Find where the given text appears and provide that cell's center as [X, Y] coordinate. 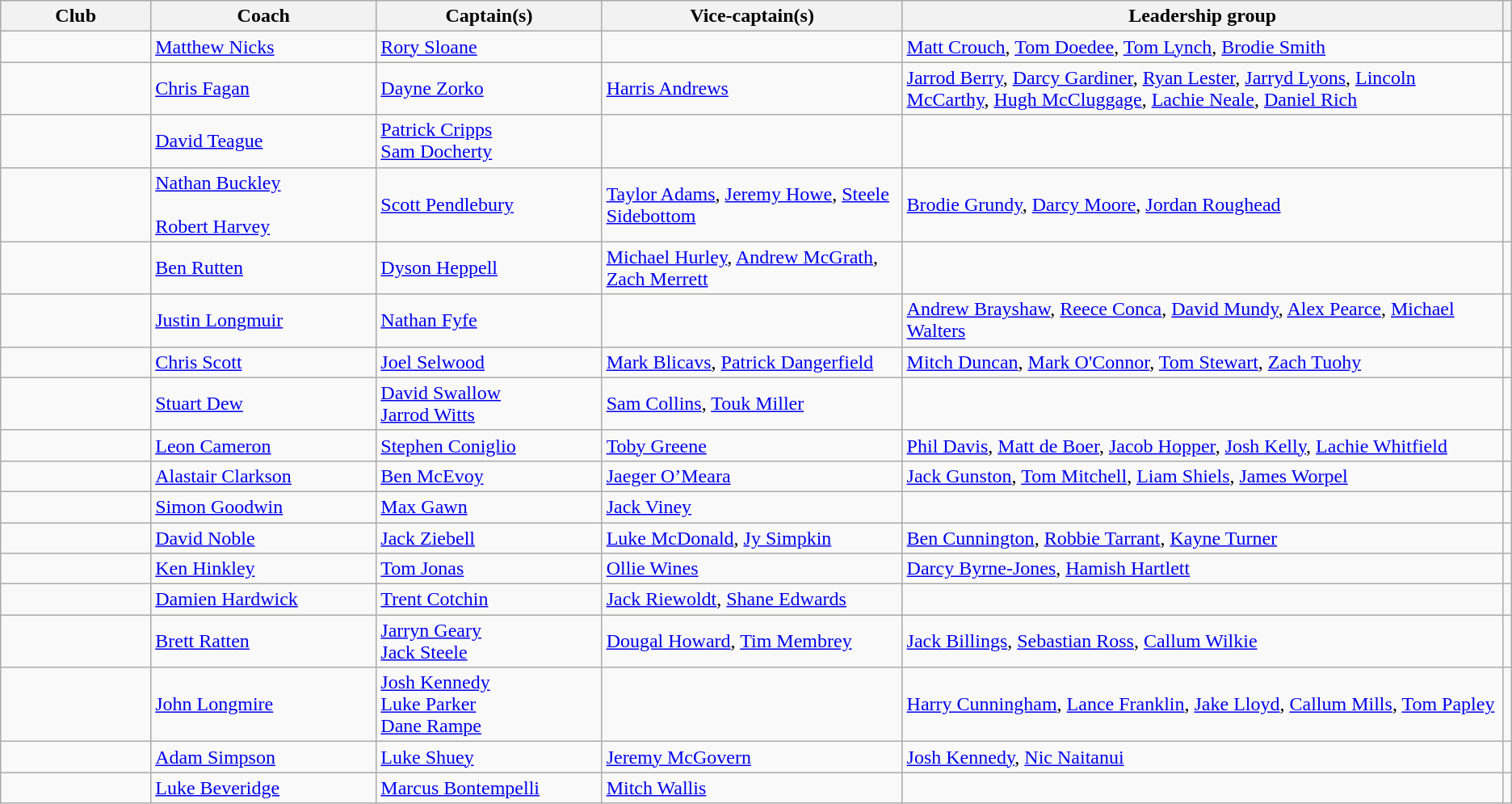
Sam Collins, Touk Miller [752, 404]
Mark Blicavs, Patrick Dangerfield [752, 362]
Scott Pendlebury [489, 204]
Leadership group [1202, 16]
Jack Ziebell [489, 537]
Marcus Bontempelli [489, 788]
Luke Shuey [489, 757]
Jack Viney [752, 507]
Jack Gunston, Tom Mitchell, Liam Shiels, James Worpel [1202, 476]
Joel Selwood [489, 362]
Jeremy McGovern [752, 757]
John Longmire [263, 705]
Stuart Dew [263, 404]
Luke Beveridge [263, 788]
Jarrod Berry, Darcy Gardiner, Ryan Lester, Jarryd Lyons, Lincoln McCarthy, Hugh McCluggage, Lachie Neale, Daniel Rich [1202, 89]
Adam Simpson [263, 757]
Ben Rutten [263, 268]
Ollie Wines [752, 569]
Mitch Wallis [752, 788]
Simon Goodwin [263, 507]
Dayne Zorko [489, 89]
Jack Riewoldt, Shane Edwards [752, 600]
Trent Cotchin [489, 600]
Stephen Coniglio [489, 445]
Ben Cunnington, Robbie Tarrant, Kayne Turner [1202, 537]
Mitch Duncan, Mark O'Connor, Tom Stewart, Zach Tuohy [1202, 362]
Ben McEvoy [489, 476]
Club [76, 16]
Ken Hinkley [263, 569]
Rory Sloane [489, 47]
Patrick CrippsSam Docherty [489, 141]
Chris Scott [263, 362]
David Teague [263, 141]
Toby Greene [752, 445]
Jack Billings, Sebastian Ross, Callum Wilkie [1202, 642]
Nathan BuckleyRobert Harvey [263, 204]
David SwallowJarrod Witts [489, 404]
Matthew Nicks [263, 47]
Harry Cunningham, Lance Franklin, Jake Lloyd, Callum Mills, Tom Papley [1202, 705]
Harris Andrews [752, 89]
Brodie Grundy, Darcy Moore, Jordan Roughead [1202, 204]
Michael Hurley, Andrew McGrath, Zach Merrett [752, 268]
Damien Hardwick [263, 600]
Josh KennedyLuke ParkerDane Rampe [489, 705]
Luke McDonald, Jy Simpkin [752, 537]
Nathan Fyfe [489, 320]
Coach [263, 16]
Max Gawn [489, 507]
Darcy Byrne-Jones, Hamish Hartlett [1202, 569]
Jaeger O’Meara [752, 476]
Justin Longmuir [263, 320]
David Noble [263, 537]
Alastair Clarkson [263, 476]
Jarryn GearyJack Steele [489, 642]
Tom Jonas [489, 569]
Andrew Brayshaw, Reece Conca, David Mundy, Alex Pearce, Michael Walters [1202, 320]
Brett Ratten [263, 642]
Matt Crouch, Tom Doedee, Tom Lynch, Brodie Smith [1202, 47]
Dougal Howard, Tim Membrey [752, 642]
Chris Fagan [263, 89]
Leon Cameron [263, 445]
Dyson Heppell [489, 268]
Taylor Adams, Jeremy Howe, Steele Sidebottom [752, 204]
Vice-captain(s) [752, 16]
Captain(s) [489, 16]
Josh Kennedy, Nic Naitanui [1202, 757]
Phil Davis, Matt de Boer, Jacob Hopper, Josh Kelly, Lachie Whitfield [1202, 445]
